Search for the cell housing the specified text and yield its (x, y) center coordinate. 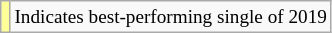
Indicates best-performing single of 2019 (171, 17)
